Locate the cell with the specified text and output its (X, Y) center coordinate. 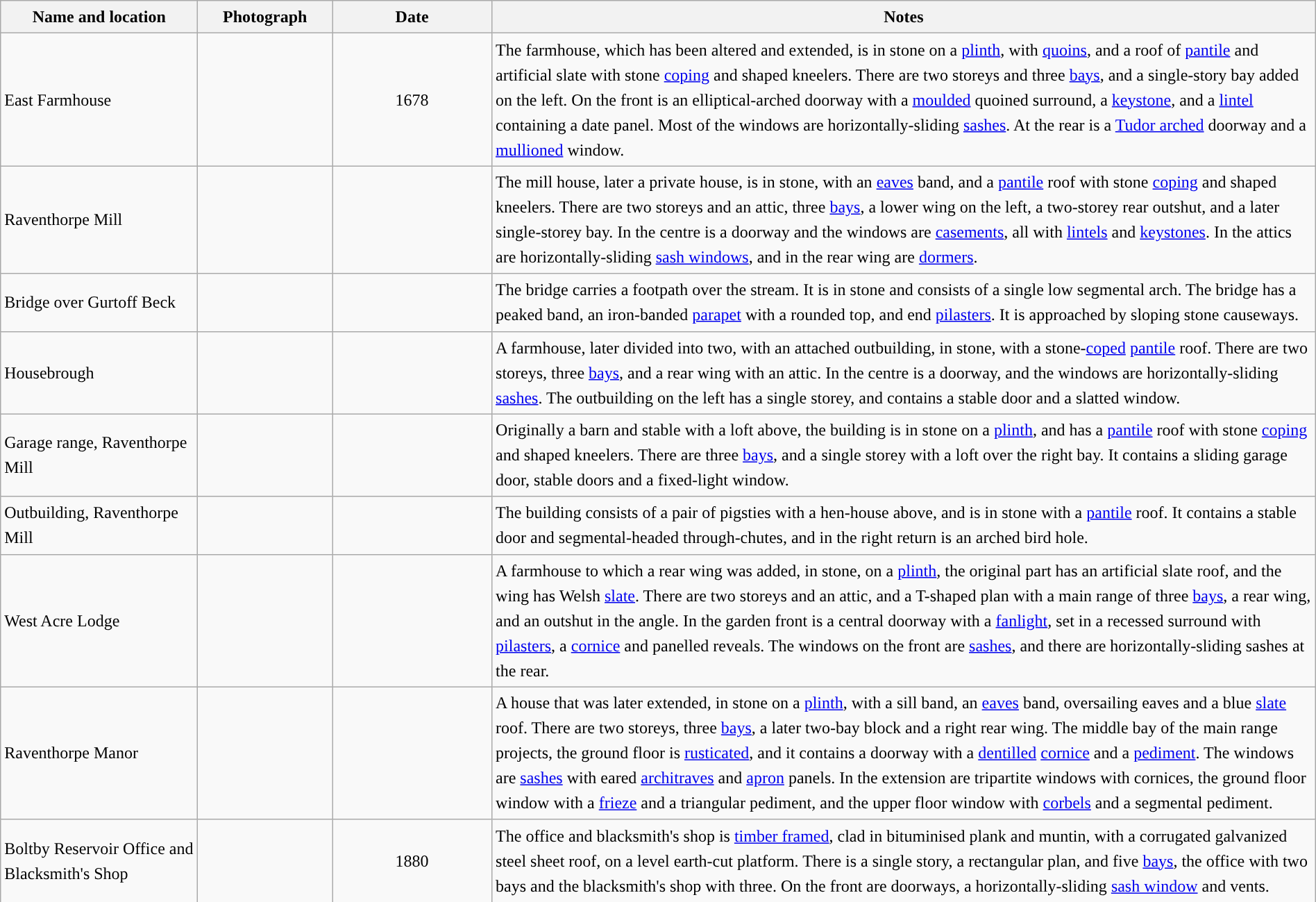
Garage range, Raventhorpe Mill (99, 456)
Date (412, 17)
Boltby Reservoir Office and Blacksmith's Shop (99, 861)
Housebrough (99, 372)
East Farmhouse (99, 100)
Raventhorpe Mill (99, 219)
Raventhorpe Manor (99, 753)
1678 (412, 100)
Name and location (99, 17)
1880 (412, 861)
Outbuilding, Raventhorpe Mill (99, 525)
West Acre Lodge (99, 621)
Bridge over Gurtoff Beck (99, 303)
Notes (904, 17)
Photograph (265, 17)
